Pinpoint the cell where the given text exists, returning its [x, y] midpoint coordinate. 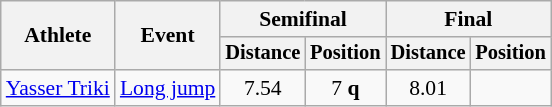
7.54 [262, 88]
Final [468, 19]
Long jump [168, 88]
Yasser Triki [58, 88]
Semifinal [302, 19]
8.01 [428, 88]
7 q [345, 88]
Event [168, 36]
Athlete [58, 36]
